Return the [X, Y] coordinate for the center point of the cell that contains the specified text.  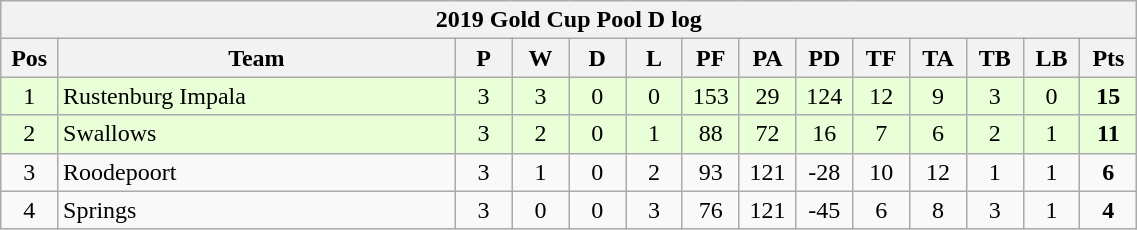
PA [768, 58]
29 [768, 96]
93 [710, 172]
153 [710, 96]
Springs [257, 210]
76 [710, 210]
-45 [824, 210]
Swallows [257, 134]
Pos [30, 58]
2019 Gold Cup Pool D log [569, 20]
15 [1108, 96]
P [484, 58]
Roodepoort [257, 172]
7 [882, 134]
L [654, 58]
PF [710, 58]
124 [824, 96]
88 [710, 134]
TA [938, 58]
16 [824, 134]
10 [882, 172]
72 [768, 134]
8 [938, 210]
TB [994, 58]
Team [257, 58]
TF [882, 58]
-28 [824, 172]
11 [1108, 134]
9 [938, 96]
Pts [1108, 58]
PD [824, 58]
D [598, 58]
Rustenburg Impala [257, 96]
LB [1052, 58]
W [540, 58]
